For the text-containing cell, return its midpoint in [X, Y] coordinate format. 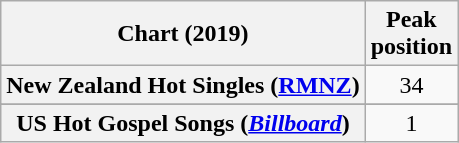
34 [411, 85]
US Hot Gospel Songs (Billboard) [183, 123]
1 [411, 123]
Peakposition [411, 34]
New Zealand Hot Singles (RMNZ) [183, 85]
Chart (2019) [183, 34]
